Capture the cell that displays the provided text and extract its (x, y) central coordinate. 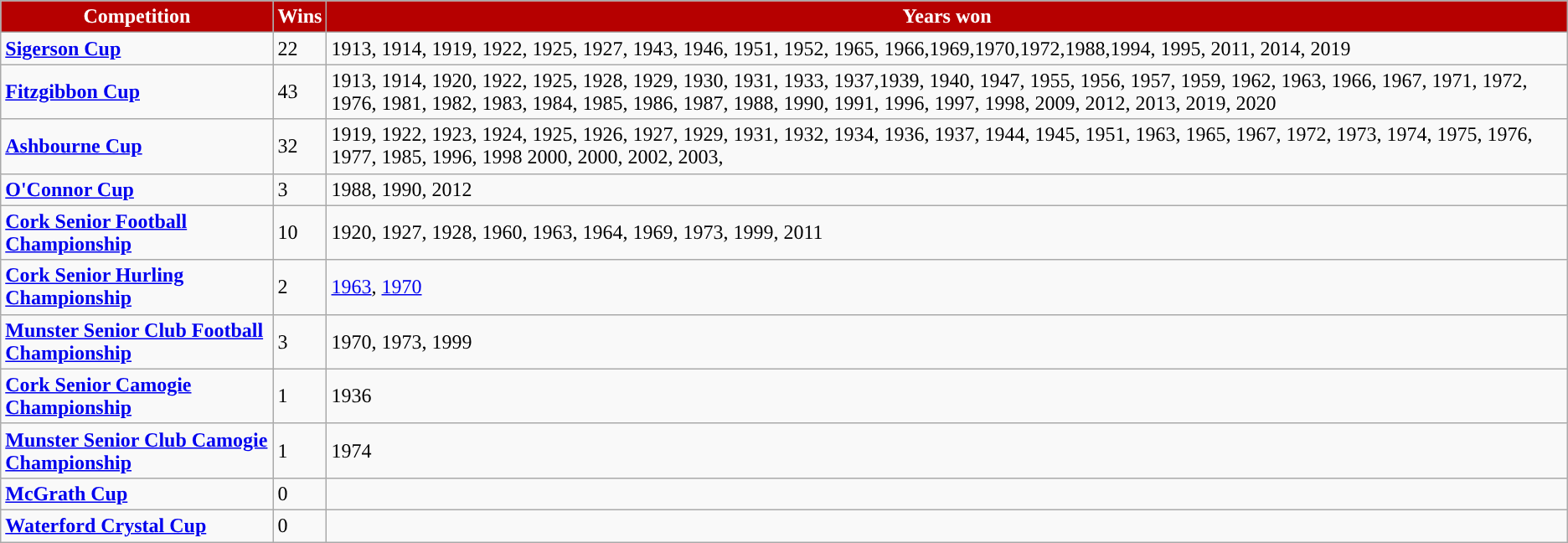
Ashbourne Cup (137, 146)
Cork Senior Football Championship (137, 233)
O'Connor Cup (137, 189)
10 (300, 233)
1974 (946, 451)
Sigerson Cup (137, 49)
Munster Senior Club Football Championship (137, 342)
Wins (300, 17)
Waterford Crystal Cup (137, 525)
Cork Senior Camogie Championship (137, 396)
1963, 1970 (946, 287)
1936 (946, 396)
1988, 1990, 2012 (946, 189)
McGrath Cup (137, 494)
2 (300, 287)
1920, 1927, 1928, 1960, 1963, 1964, 1969, 1973, 1999, 2011 (946, 233)
Cork Senior Hurling Championship (137, 287)
Fitzgibbon Cup (137, 92)
Years won (946, 17)
Competition (137, 17)
43 (300, 92)
1913, 1914, 1919, 1922, 1925, 1927, 1943, 1946, 1951, 1952, 1965, 1966,1969,1970,1972,1988,1994, 1995, 2011, 2014, 2019 (946, 49)
1970, 1973, 1999 (946, 342)
Munster Senior Club Camogie Championship (137, 451)
32 (300, 146)
22 (300, 49)
